Detect which cell encompasses the target text, then output its [X, Y] center coordinate. 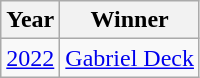
Gabriel Deck [130, 58]
Year [30, 20]
2022 [30, 58]
Winner [130, 20]
